Determine the (X, Y) coordinate at the center of the cell enclosing the given text.  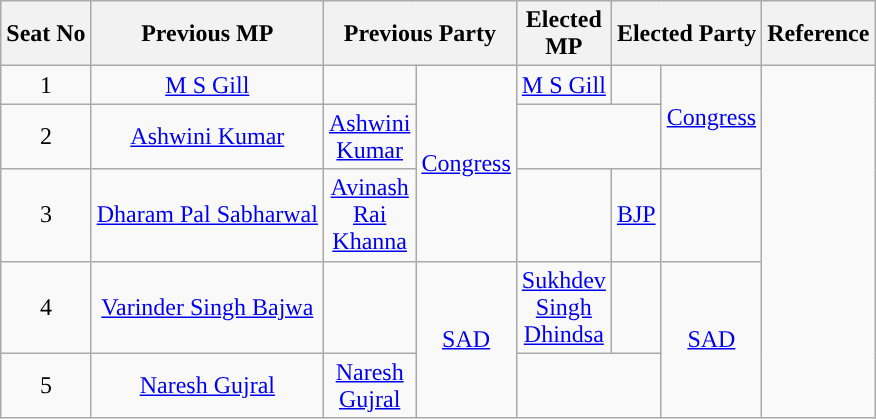
Elected MP (564, 34)
5 (46, 386)
Previous MP (207, 34)
Previous Party (420, 34)
Elected Party (686, 34)
2 (46, 136)
Dharam Pal Sabharwal (207, 215)
Reference (818, 34)
Sukhdev Singh Dhindsa (564, 307)
3 (46, 215)
Varinder Singh Bajwa (207, 307)
1 (46, 85)
BJP (636, 215)
4 (46, 307)
Avinash Rai Khanna (369, 215)
Seat No (46, 34)
